Search for the cell housing the specified text and yield its [X, Y] center coordinate. 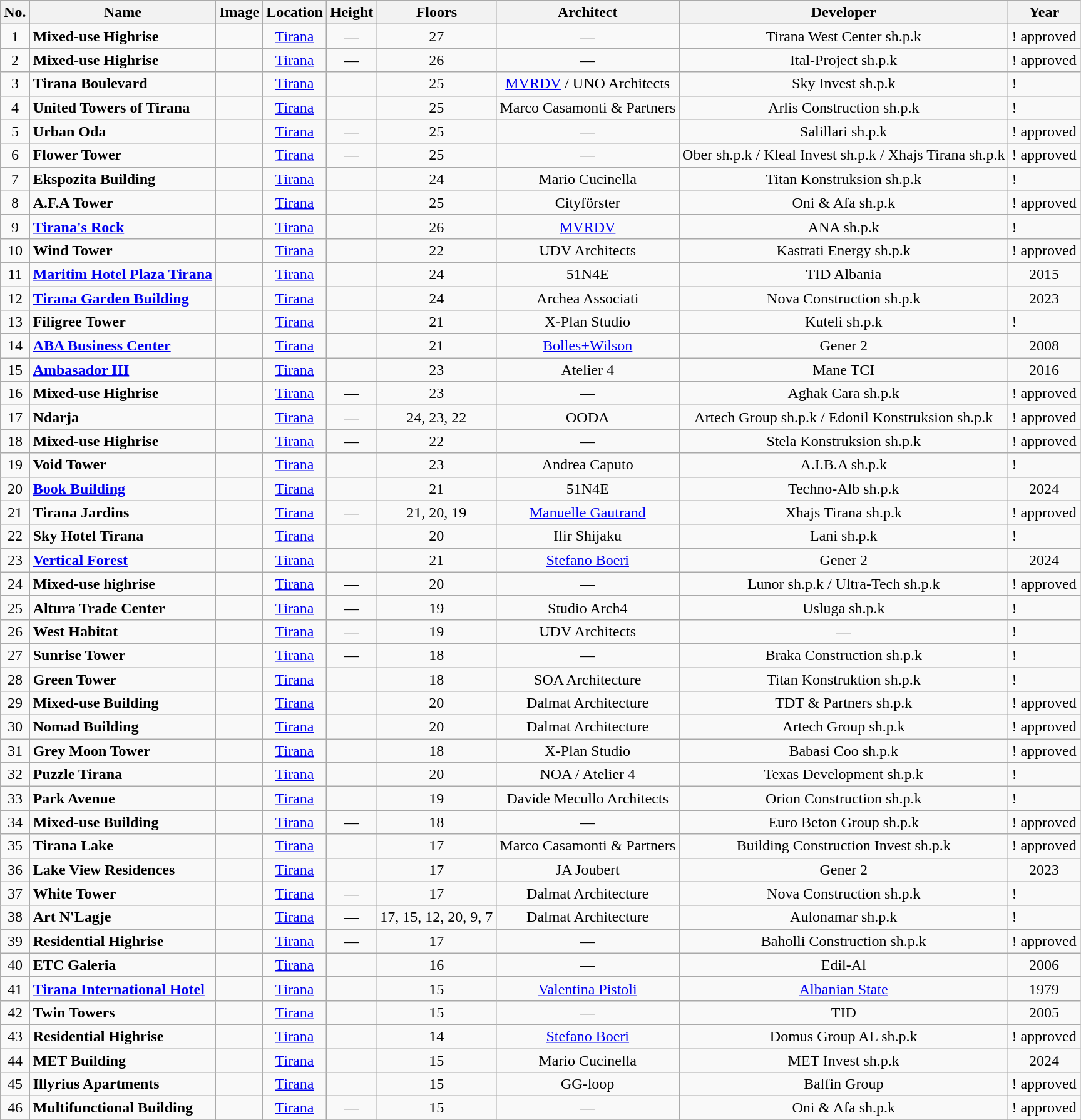
3 [15, 84]
Book Building [123, 489]
11 [15, 274]
No. [15, 13]
OODA [588, 417]
Architect [588, 13]
43 [15, 1036]
Sky Hotel Tirana [123, 536]
1979 [1044, 989]
Techno-Alb sh.p.k [844, 489]
Grey Moon Tower [123, 751]
38 [15, 917]
SOA Architecture [588, 679]
Nomad Building [123, 727]
Baholli Construction sh.p.k [844, 941]
West Habitat [123, 631]
Sky Invest sh.p.k [844, 84]
JA Joubert [588, 870]
4 [15, 108]
7 [15, 179]
Park Avenue [123, 798]
Tirana's Rock [123, 227]
Titan Konstruktion sh.p.k [844, 679]
Albanian State [844, 989]
TDT & Partners sh.p.k [844, 703]
Texas Development sh.p.k [844, 775]
ABA Business Center [123, 346]
Lake View Residences [123, 870]
United Towers of Tirana [123, 108]
Mixed-use highrise [123, 584]
2008 [1044, 346]
Domus Group AL sh.p.k [844, 1036]
Tirana Boulevard [123, 84]
Kastrati Energy sh.p.k [844, 250]
Ital-Project sh.p.k [844, 60]
Usluga sh.p.k [844, 608]
TID [844, 1012]
45 [15, 1084]
34 [15, 822]
2006 [1044, 965]
28 [15, 679]
Art N'Lagje [123, 917]
Euro Beton Group sh.p.k [844, 822]
Location [295, 13]
GG-loop [588, 1084]
Aghak Cara sh.p.k [844, 394]
12 [15, 298]
10 [15, 250]
MVRDV [588, 227]
Aulonamar sh.p.k [844, 917]
Altura Trade Center [123, 608]
Flower Tower [123, 155]
Manuelle Gautrand [588, 512]
6 [15, 155]
Andrea Caputo [588, 465]
ETC Galeria [123, 965]
29 [15, 703]
Archea Associati [588, 298]
Tirana Lake [123, 846]
Illyrius Apartments [123, 1084]
Arlis Construction sh.p.k [844, 108]
Ambasador III [123, 370]
Multifunctional Building [123, 1108]
32 [15, 775]
Artech Group sh.p.k [844, 727]
Tirana West Center sh.p.k [844, 36]
Green Tower [123, 679]
Name [123, 13]
30 [15, 727]
13 [15, 322]
Xhajs Tirana sh.p.k [844, 512]
Urban Oda [123, 131]
Mane TCI [844, 370]
Height [351, 13]
A.F.A Tower [123, 203]
2015 [1044, 274]
40 [15, 965]
Ilir Shijaku [588, 536]
Atelier 4 [588, 370]
2 [15, 60]
39 [15, 941]
Building Construction Invest sh.p.k [844, 846]
31 [15, 751]
Floors [437, 13]
Lunor sh.p.k / Ultra-Tech sh.p.k [844, 584]
Kuteli sh.p.k [844, 322]
Salillari sh.p.k [844, 131]
17, 15, 12, 20, 9, 7 [437, 917]
Vertical Forest [123, 560]
Braka Construction sh.p.k [844, 655]
Ober sh.p.k / Kleal Invest sh.p.k / Xhajs Tirana sh.p.k [844, 155]
Ndarja [123, 417]
1 [15, 36]
Babasi Coo sh.p.k [844, 751]
White Tower [123, 893]
9 [15, 227]
Studio Arch4 [588, 608]
MET Building [123, 1061]
46 [15, 1108]
Edil-Al [844, 965]
Developer [844, 13]
8 [15, 203]
Davide Mecullo Architects [588, 798]
Balfin Group [844, 1084]
Tirana Jardins [123, 512]
2005 [1044, 1012]
5 [15, 131]
Twin Towers [123, 1012]
Maritim Hotel Plaza Tirana [123, 274]
NOA / Atelier 4 [588, 775]
37 [15, 893]
Wind Tower [123, 250]
Artech Group sh.p.k / Edonil Konstruksion sh.p.k [844, 417]
35 [15, 846]
TID Albania [844, 274]
MVRDV / UNO Architects [588, 84]
Cityförster [588, 203]
44 [15, 1061]
Ekspozita Building [123, 179]
Year [1044, 13]
41 [15, 989]
24, 23, 22 [437, 417]
Tirana Garden Building [123, 298]
Filigree Tower [123, 322]
Tirana International Hotel [123, 989]
MET Invest sh.p.k [844, 1061]
2016 [1044, 370]
42 [15, 1012]
Puzzle Tirana [123, 775]
36 [15, 870]
Sunrise Tower [123, 655]
Titan Konstruksion sh.p.k [844, 179]
A.I.B.A sh.p.k [844, 465]
21, 20, 19 [437, 512]
Image [239, 13]
Void Tower [123, 465]
ANA sh.p.k [844, 227]
Bolles+Wilson [588, 346]
Valentina Pistoli [588, 989]
Lani sh.p.k [844, 536]
33 [15, 798]
Stela Konstruksion sh.p.k [844, 441]
Orion Construction sh.p.k [844, 798]
